Return (X, Y) of the center of cell containing provided text 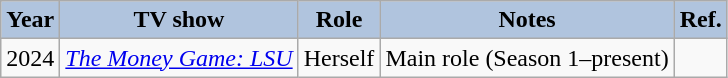
2024 (30, 58)
Herself (339, 58)
Notes (527, 20)
Role (339, 20)
TV show (179, 20)
The Money Game: LSU (179, 58)
Year (30, 20)
Ref. (700, 20)
Main role (Season 1–present) (527, 58)
